Identify which cell holds the provided text, then report its (x, y) central coordinate. 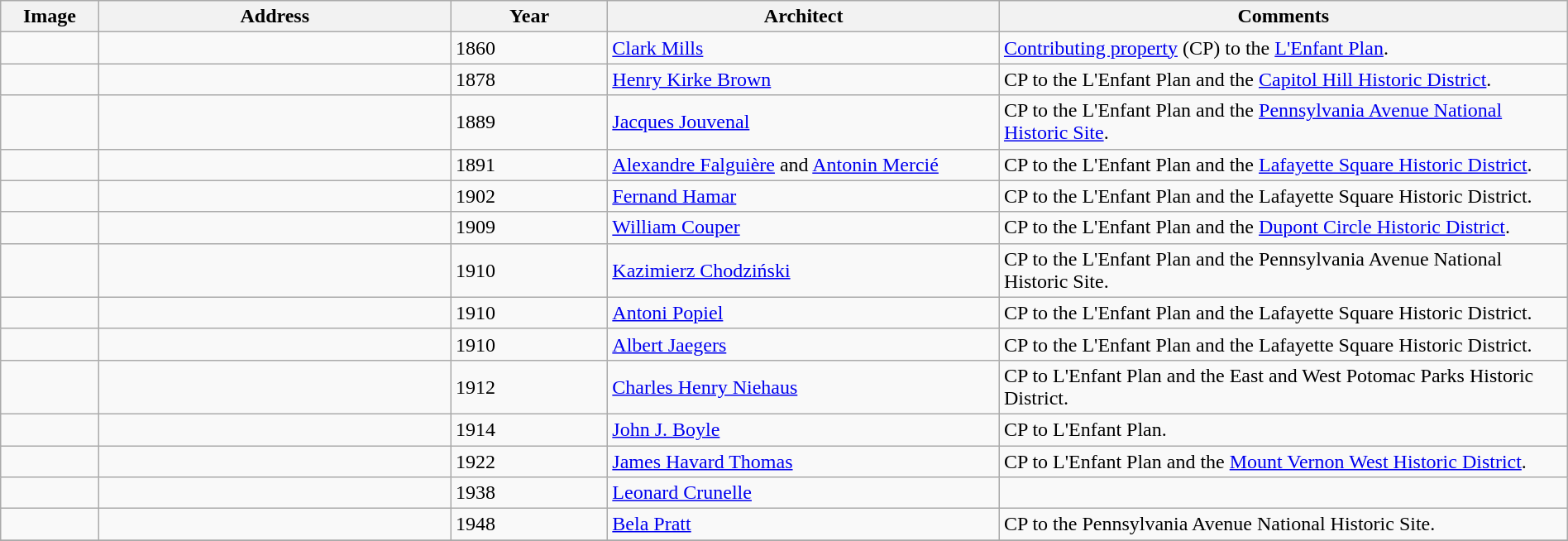
Leonard Crunelle (804, 493)
CP to L'Enfant Plan. (1284, 429)
1914 (529, 429)
1909 (529, 227)
Comments (1284, 17)
Jacques Jouvenal (804, 122)
Clark Mills (804, 48)
Bela Pratt (804, 524)
William Couper (804, 227)
Charles Henry Niehaus (804, 387)
1889 (529, 122)
CP to the L'Enfant Plan and the Dupont Circle Historic District. (1284, 227)
John J. Boyle (804, 429)
CP to L'Enfant Plan and the Mount Vernon West Historic District. (1284, 461)
CP to the Pennsylvania Avenue National Historic Site. (1284, 524)
Year (529, 17)
CP to L'Enfant Plan and the East and West Potomac Parks Historic District. (1284, 387)
Fernand Hamar (804, 196)
Henry Kirke Brown (804, 79)
1948 (529, 524)
Kazimierz Chodziński (804, 270)
1878 (529, 79)
Architect (804, 17)
1938 (529, 493)
1902 (529, 196)
1922 (529, 461)
Address (275, 17)
1860 (529, 48)
Image (50, 17)
Antoni Popiel (804, 313)
CP to the L'Enfant Plan and the Capitol Hill Historic District. (1284, 79)
1891 (529, 165)
James Havard Thomas (804, 461)
Albert Jaegers (804, 344)
1912 (529, 387)
Contributing property (CP) to the L'Enfant Plan. (1284, 48)
Alexandre Falguière and Antonin Mercié (804, 165)
